Detect which cell encompasses the target text, then output its [X, Y] center coordinate. 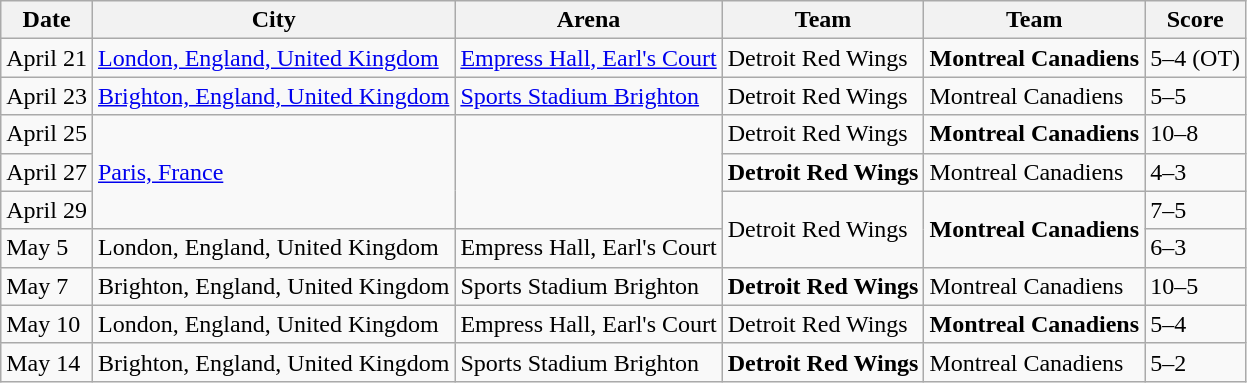
4–3 [1196, 172]
5–5 [1196, 96]
10–5 [1196, 286]
5–4 (OT) [1196, 58]
May 10 [47, 324]
Arena [588, 20]
May 14 [47, 362]
5–2 [1196, 362]
5–4 [1196, 324]
April 29 [47, 210]
April 21 [47, 58]
April 27 [47, 172]
Score [1196, 20]
Paris, France [273, 172]
April 23 [47, 96]
May 5 [47, 248]
City [273, 20]
7–5 [1196, 210]
April 25 [47, 134]
May 7 [47, 286]
10–8 [1196, 134]
6–3 [1196, 248]
Date [47, 20]
